Return (X, Y) of the center of cell containing provided text 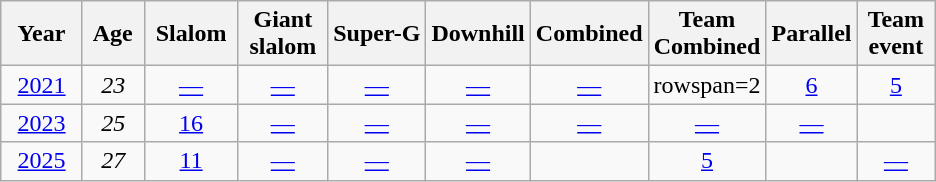
rowspan=2 (707, 85)
Super-G (377, 34)
Slalom (191, 34)
6 (812, 85)
TeamCombined (707, 34)
Combined (589, 34)
Age (113, 34)
Year (42, 34)
Parallel (812, 34)
2025 (42, 161)
Giant slalom (283, 34)
2021 (42, 85)
16 (191, 123)
25 (113, 123)
27 (113, 161)
Downhill (478, 34)
2023 (42, 123)
11 (191, 161)
23 (113, 85)
Team event (896, 34)
